Pinpoint the cell where the given text exists, returning its (x, y) midpoint coordinate. 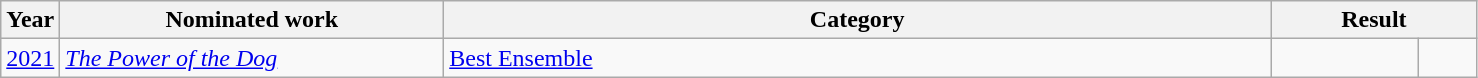
Best Ensemble (858, 58)
Category (858, 20)
Year (30, 20)
2021 (30, 58)
The Power of the Dog (252, 58)
Result (1374, 20)
Nominated work (252, 20)
